From the cell containing the given text, extract its center point as (X, Y) coordinate. 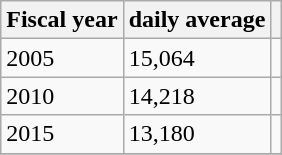
2005 (62, 58)
14,218 (197, 96)
Fiscal year (62, 20)
daily average (197, 20)
2015 (62, 134)
13,180 (197, 134)
15,064 (197, 58)
2010 (62, 96)
